Provide the (x, y) coordinate of the cell's center where the given text is located.  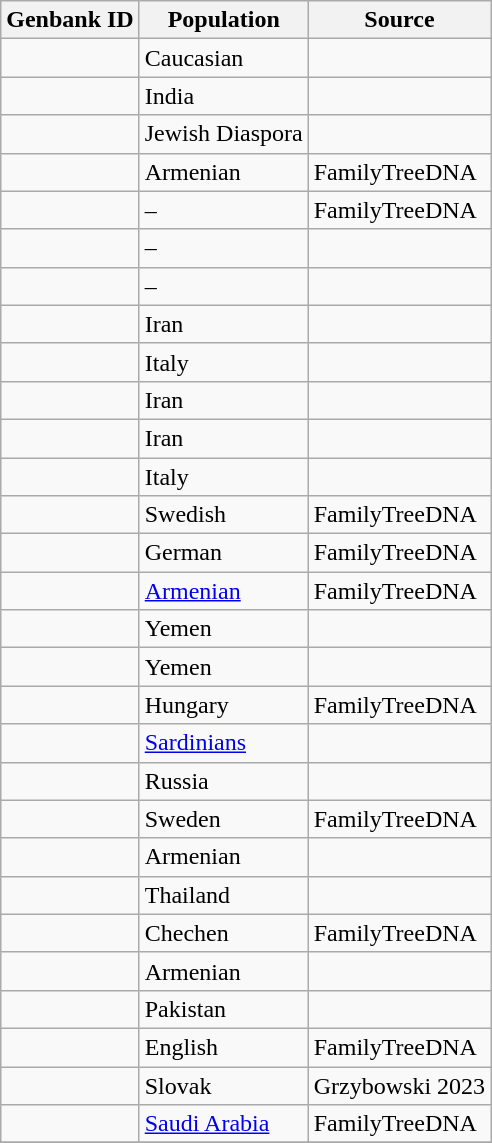
Genbank ID (70, 20)
Population (224, 20)
Chechen (224, 933)
India (224, 96)
Slovak (224, 1085)
Saudi Arabia (224, 1124)
English (224, 1047)
Thailand (224, 895)
German (224, 553)
Sardinians (224, 743)
Hungary (224, 705)
Jewish Diaspora (224, 134)
Sweden (224, 819)
Swedish (224, 515)
Russia (224, 781)
Caucasian (224, 58)
Pakistan (224, 1009)
Grzybowski 2023 (399, 1085)
Source (399, 20)
